Output the (x, y) coordinate of the center of the cell containing the given text.  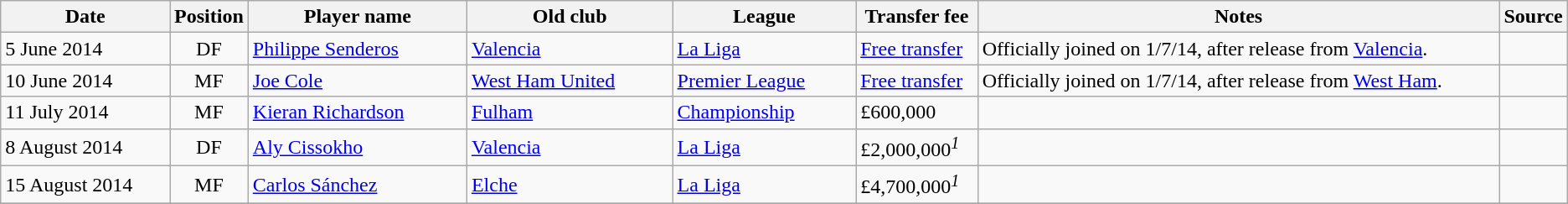
Championship (764, 112)
Officially joined on 1/7/14, after release from Valencia. (1238, 49)
£2,000,0001 (916, 148)
Date (85, 17)
Old club (570, 17)
Notes (1238, 17)
Elche (570, 185)
5 June 2014 (85, 49)
Player name (357, 17)
West Ham United (570, 81)
£600,000 (916, 112)
Joe Cole (357, 81)
Transfer fee (916, 17)
8 August 2014 (85, 148)
11 July 2014 (85, 112)
Aly Cissokho (357, 148)
10 June 2014 (85, 81)
Officially joined on 1/7/14, after release from West Ham. (1238, 81)
League (764, 17)
Carlos Sánchez (357, 185)
Premier League (764, 81)
Source (1533, 17)
15 August 2014 (85, 185)
Position (209, 17)
Philippe Senderos (357, 49)
Kieran Richardson (357, 112)
Fulham (570, 112)
£4,700,0001 (916, 185)
